Extract the (x, y) coordinate from the center of the cell holding the provided text.  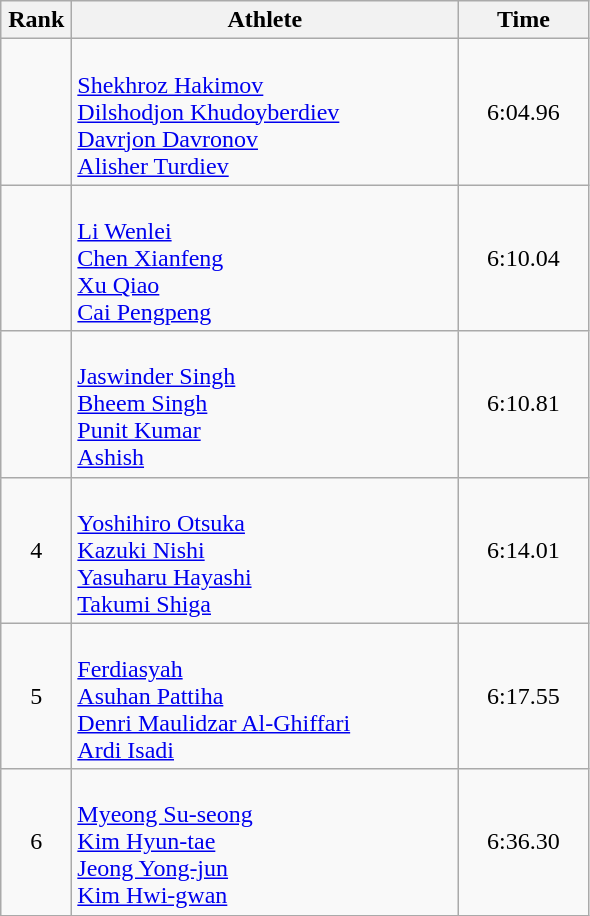
4 (36, 550)
6:14.01 (524, 550)
6:17.55 (524, 696)
6 (36, 842)
FerdiasyahAsuhan PattihaDenri Maulidzar Al-GhiffariArdi Isadi (265, 696)
Shekhroz HakimovDilshodjon KhudoyberdievDavrjon DavronovAlisher Turdiev (265, 112)
Myeong Su-seongKim Hyun-taeJeong Yong-junKim Hwi-gwan (265, 842)
6:36.30 (524, 842)
Li WenleiChen XianfengXu QiaoCai Pengpeng (265, 258)
Jaswinder SinghBheem SinghPunit KumarAshish (265, 404)
Athlete (265, 20)
Rank (36, 20)
6:10.04 (524, 258)
5 (36, 696)
6:10.81 (524, 404)
6:04.96 (524, 112)
Yoshihiro OtsukaKazuki NishiYasuharu HayashiTakumi Shiga (265, 550)
Time (524, 20)
